Return the (x, y) coordinate for the center point of the cell that contains the specified text.  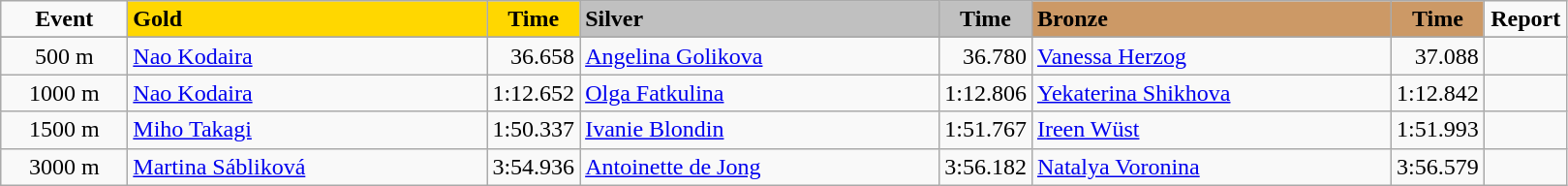
Bronze (1211, 19)
3:54.936 (534, 167)
Report (1525, 19)
37.088 (1437, 56)
Yekaterina Shikhova (1211, 93)
1:12.842 (1437, 93)
36.658 (534, 56)
1500 m (64, 130)
Natalya Voronina (1211, 167)
1000 m (64, 93)
1:12.806 (986, 93)
1:51.767 (986, 130)
Gold (308, 19)
1:12.652 (534, 93)
36.780 (986, 56)
1:50.337 (534, 130)
Martina Sábliková (308, 167)
1:51.993 (1437, 130)
Event (64, 19)
Antoinette de Jong (759, 167)
3000 m (64, 167)
Ivanie Blondin (759, 130)
Vanessa Herzog (1211, 56)
Ireen Wüst (1211, 130)
Olga Fatkulina (759, 93)
3:56.579 (1437, 167)
Miho Takagi (308, 130)
Angelina Golikova (759, 56)
Silver (759, 19)
3:56.182 (986, 167)
500 m (64, 56)
